Extract the (x, y) coordinate from the center of the cell holding the provided text.  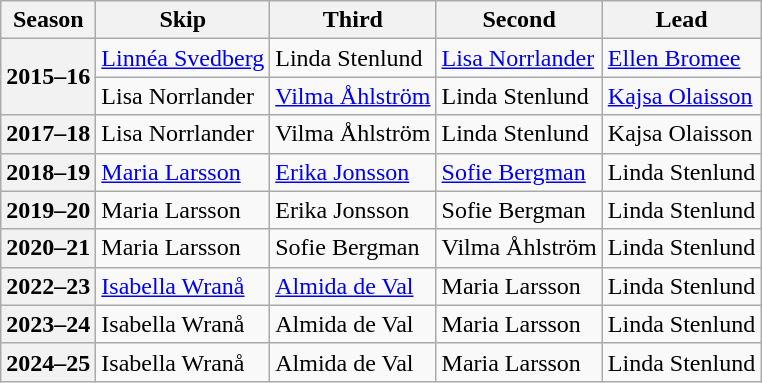
Skip (183, 20)
Lead (681, 20)
Second (519, 20)
2024–25 (48, 362)
Linnéa Svedberg (183, 58)
2015–16 (48, 77)
2022–23 (48, 286)
2023–24 (48, 324)
Ellen Bromee (681, 58)
2019–20 (48, 210)
2018–19 (48, 172)
2017–18 (48, 134)
Season (48, 20)
2020–21 (48, 248)
Third (353, 20)
